Identify which cell holds the provided text, then report its (x, y) central coordinate. 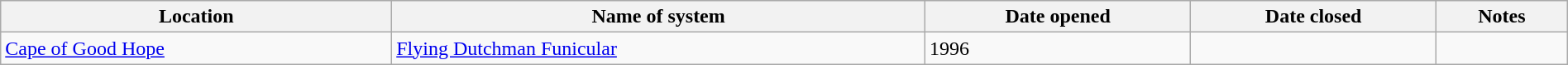
Name of system (658, 17)
Notes (1502, 17)
Cape of Good Hope (197, 48)
Date opened (1059, 17)
Date closed (1313, 17)
Flying Dutchman Funicular (658, 48)
Location (197, 17)
1996 (1059, 48)
